Return [X, Y] of the center of cell containing provided text 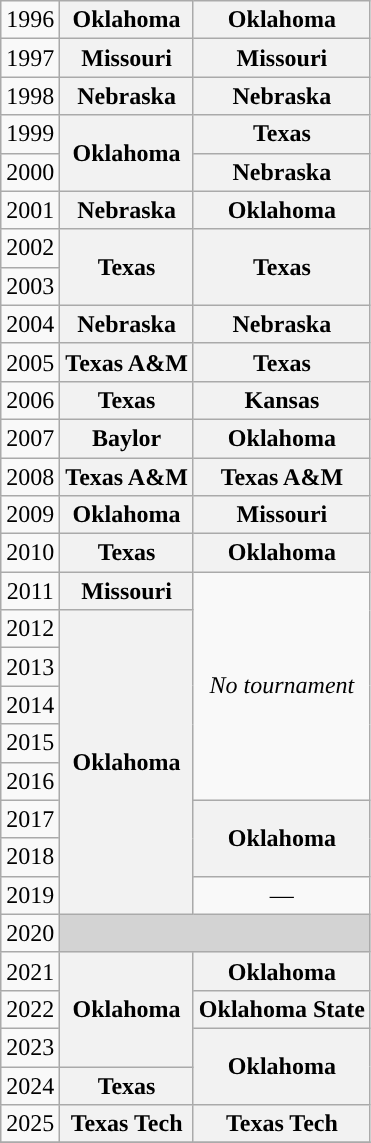
Kansas [282, 400]
Oklahoma State [282, 1009]
2003 [30, 286]
2024 [30, 1085]
2012 [30, 629]
2020 [30, 933]
2017 [30, 819]
1996 [30, 20]
2009 [30, 515]
2025 [30, 1124]
1998 [30, 96]
2001 [30, 210]
2004 [30, 324]
2021 [30, 971]
2010 [30, 553]
2011 [30, 591]
2015 [30, 743]
Baylor [127, 438]
2023 [30, 1047]
1997 [30, 58]
2018 [30, 857]
2005 [30, 362]
No tournament [282, 686]
2014 [30, 705]
2002 [30, 248]
2007 [30, 438]
2019 [30, 895]
— [282, 895]
2006 [30, 400]
2008 [30, 477]
1999 [30, 134]
2016 [30, 781]
2000 [30, 172]
2013 [30, 667]
2022 [30, 1009]
